Detect which cell encompasses the target text, then output its (X, Y) center coordinate. 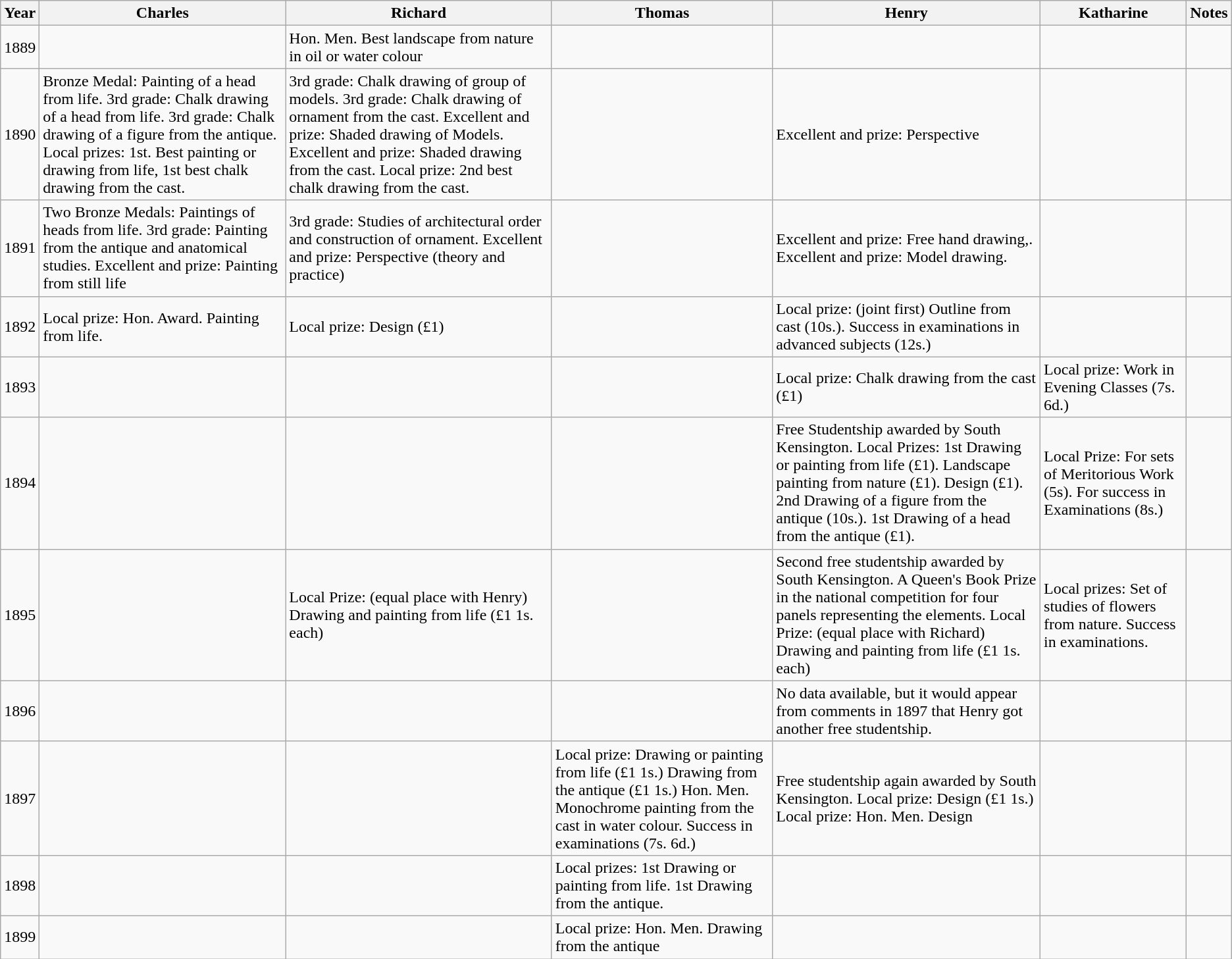
Local Prize: (equal place with Henry) Drawing and painting from life (£1 1s. each) (419, 615)
Local prize: Design (£1) (419, 326)
1899 (20, 937)
Local prizes: Set of studies of flowers from nature. Success in examinations. (1114, 615)
Local prize: Chalk drawing from the cast (£1) (907, 387)
Hon. Men. Best landscape from nature in oil or water colour (419, 47)
3rd grade: Studies of architectural order and construction of ornament. Excellent and prize: Perspective (theory and practice) (419, 248)
Richard (419, 13)
No data available, but it would appear from comments in 1897 that Henry got another free studentship. (907, 711)
1896 (20, 711)
Local Prize: For sets of Meritorious Work (5s). For success in Examinations (8s.) (1114, 483)
Local prizes: 1st Drawing or painting from life. 1st Drawing from the antique. (662, 885)
Katharine (1114, 13)
Thomas (662, 13)
Henry (907, 13)
1894 (20, 483)
Excellent and prize: Free hand drawing,. Excellent and prize: Model drawing. (907, 248)
1892 (20, 326)
Local prize: Work in Evening Classes (7s. 6d.) (1114, 387)
Local prize: (joint first) Outline from cast (10s.). Success in examinations in advanced subjects (12s.) (907, 326)
1897 (20, 798)
Charles (163, 13)
Local prize: Hon. Award. Painting from life. (163, 326)
Local prize: Hon. Men. Drawing from the antique (662, 937)
Notes (1209, 13)
Free studentship again awarded by South Kensington. Local prize: Design (£1 1s.) Local prize: Hon. Men. Design (907, 798)
1893 (20, 387)
Excellent and prize: Perspective (907, 134)
1898 (20, 885)
1891 (20, 248)
1890 (20, 134)
Year (20, 13)
1889 (20, 47)
1895 (20, 615)
